Return the (X, Y) coordinate for the center point of the cell that contains the specified text.  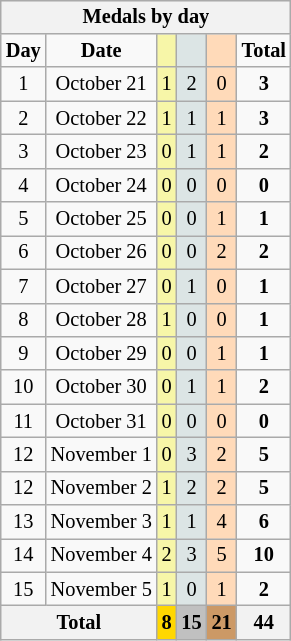
November 5 (102, 589)
Date (102, 51)
7 (24, 286)
9 (24, 354)
October 21 (102, 84)
October 22 (102, 118)
October 31 (102, 421)
October 28 (102, 320)
Medals by day (146, 17)
November 3 (102, 522)
13 (24, 522)
November 2 (102, 488)
21 (222, 623)
44 (264, 623)
14 (24, 556)
November 1 (102, 455)
Day (24, 51)
November 4 (102, 556)
October 23 (102, 152)
11 (24, 421)
October 27 (102, 286)
October 29 (102, 354)
October 30 (102, 387)
October 24 (102, 185)
October 26 (102, 253)
October 25 (102, 219)
